Search for the cell housing the specified text and yield its [X, Y] center coordinate. 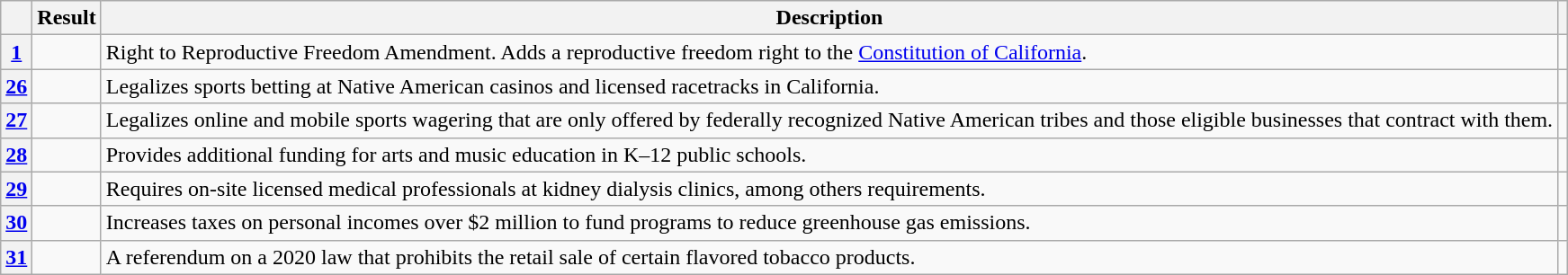
A referendum on a 2020 law that prohibits the retail sale of certain flavored tobacco products. [829, 257]
28 [16, 155]
31 [16, 257]
Description [829, 18]
Requires on-site licensed medical professionals at kidney dialysis clinics, among others requirements. [829, 189]
27 [16, 120]
30 [16, 223]
Increases taxes on personal incomes over $2 million to fund programs to reduce greenhouse gas emissions. [829, 223]
29 [16, 189]
26 [16, 86]
Right to Reproductive Freedom Amendment. Adds a reproductive freedom right to the Constitution of California. [829, 52]
Provides additional funding for arts and music education in K–12 public schools. [829, 155]
1 [16, 52]
Legalizes sports betting at Native American casinos and licensed racetracks in California. [829, 86]
Result [67, 18]
